Detect which cell encompasses the target text, then output its (X, Y) center coordinate. 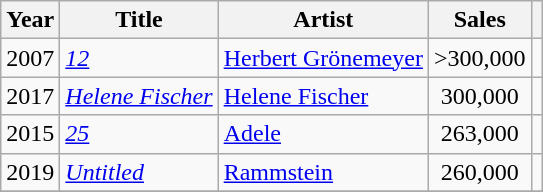
Artist (323, 20)
>300,000 (480, 58)
2017 (30, 96)
Untitled (139, 172)
2019 (30, 172)
263,000 (480, 134)
300,000 (480, 96)
Year (30, 20)
Rammstein (323, 172)
Title (139, 20)
Herbert Grönemeyer (323, 58)
12 (139, 58)
260,000 (480, 172)
2015 (30, 134)
Sales (480, 20)
25 (139, 134)
Adele (323, 134)
2007 (30, 58)
